Extract the [X, Y] coordinate from the center of the cell holding the provided text.  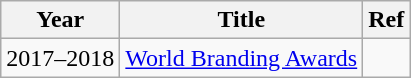
Ref [386, 20]
World Branding Awards [242, 58]
Year [60, 20]
2017–2018 [60, 58]
Title [242, 20]
